Identify which cell holds the provided text, then report its [x, y] central coordinate. 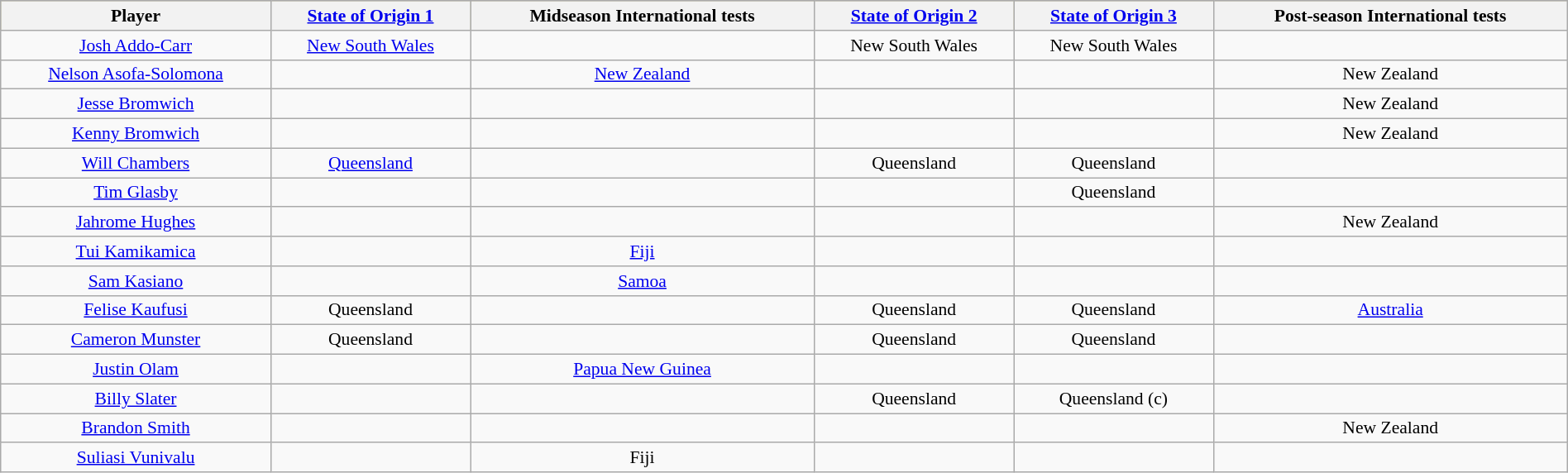
Cameron Munster [136, 340]
Sam Kasiano [136, 281]
Will Chambers [136, 163]
Post-season International tests [1390, 16]
Kenny Bromwich [136, 134]
Queensland (c) [1113, 399]
State of Origin 3 [1113, 16]
Tim Glasby [136, 193]
Josh Addo-Carr [136, 45]
Australia [1390, 310]
State of Origin 2 [913, 16]
Tui Kamikamica [136, 251]
State of Origin 1 [370, 16]
Samoa [643, 281]
Suliasi Vunivalu [136, 458]
Felise Kaufusi [136, 310]
Jahrome Hughes [136, 222]
Billy Slater [136, 399]
Papua New Guinea [643, 370]
Nelson Asofa-Solomona [136, 74]
Midseason International tests [643, 16]
Jesse Bromwich [136, 104]
Justin Olam [136, 370]
Brandon Smith [136, 428]
Player [136, 16]
